Return [x, y] of the center of cell containing provided text 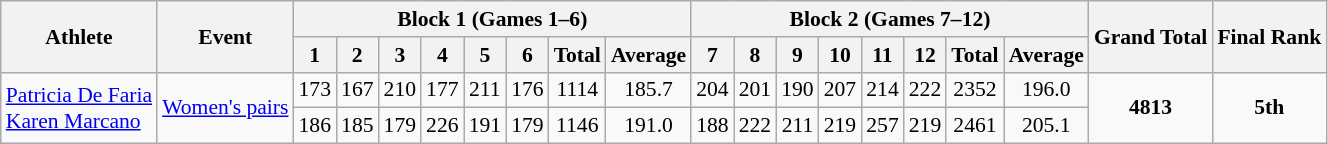
12 [926, 55]
185.7 [648, 90]
Patricia De Faria Karen Marcano [79, 108]
226 [442, 126]
11 [882, 55]
3 [400, 55]
186 [316, 126]
190 [798, 90]
1114 [578, 90]
Block 2 (Games 7–12) [890, 19]
Event [225, 36]
1 [316, 55]
4 [442, 55]
Final Rank [1269, 36]
214 [882, 90]
177 [442, 90]
210 [400, 90]
191.0 [648, 126]
204 [712, 90]
Grand Total [1150, 36]
6 [528, 55]
5th [1269, 108]
Women's pairs [225, 108]
257 [882, 126]
207 [840, 90]
205.1 [1046, 126]
9 [798, 55]
4813 [1150, 108]
173 [316, 90]
Block 1 (Games 1–6) [493, 19]
185 [358, 126]
8 [756, 55]
176 [528, 90]
196.0 [1046, 90]
1146 [578, 126]
7 [712, 55]
2461 [974, 126]
191 [486, 126]
2352 [974, 90]
188 [712, 126]
167 [358, 90]
5 [486, 55]
2 [358, 55]
201 [756, 90]
Athlete [79, 36]
10 [840, 55]
